Find where the given text appears and provide that cell's center as (x, y) coordinate. 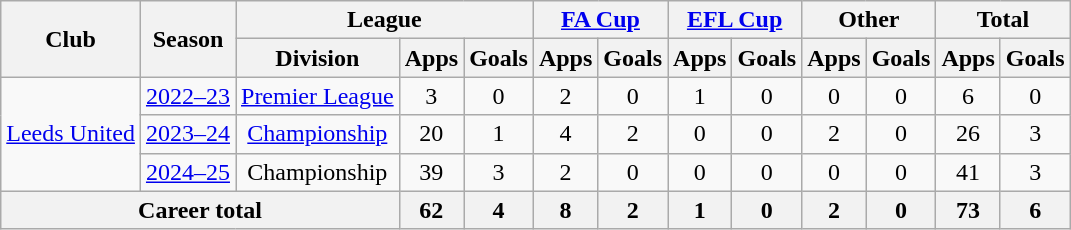
73 (968, 210)
Club (71, 39)
FA Cup (600, 20)
62 (431, 210)
41 (968, 172)
2023–24 (188, 134)
39 (431, 172)
Season (188, 39)
8 (565, 210)
Premier League (318, 96)
2022–23 (188, 96)
Other (869, 20)
EFL Cup (735, 20)
Division (318, 58)
26 (968, 134)
League (385, 20)
20 (431, 134)
Total (1003, 20)
Career total (200, 210)
Leeds United (71, 134)
2024–25 (188, 172)
